Determine the [x, y] coordinate at the center of the cell enclosing the given text.  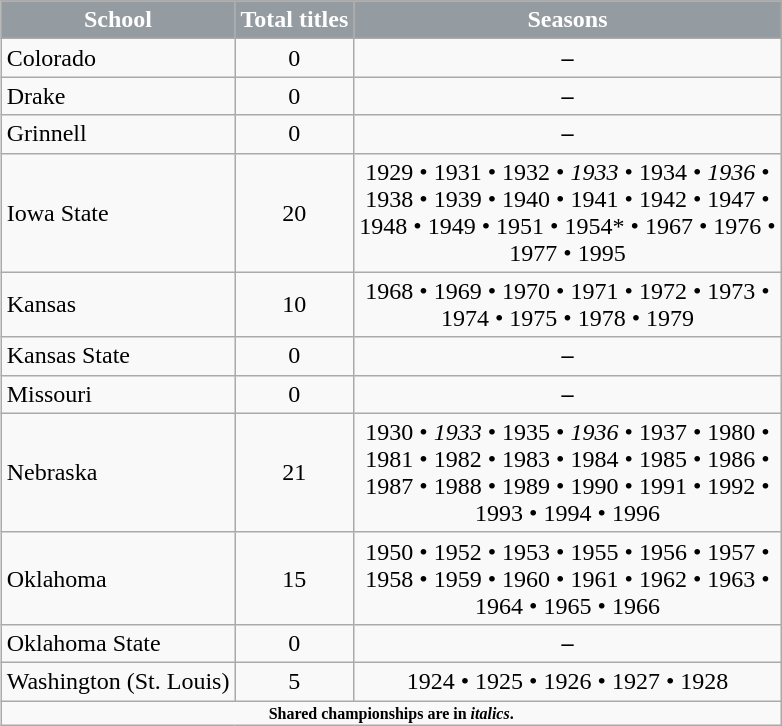
1968 • 1969 • 1970 • 1971 • 1972 • 1973 •1974 • 1975 • 1978 • 1979 [568, 304]
School [118, 20]
5 [294, 681]
21 [294, 472]
1930 • 1933 • 1935 • 1936 • 1937 • 1980 •1981 • 1982 • 1983 • 1984 • 1985 • 1986 •1987 • 1988 • 1989 • 1990 • 1991 • 1992 •1993 • 1994 • 1996 [568, 472]
Missouri [118, 394]
Kansas State [118, 356]
Iowa State [118, 212]
Grinnell [118, 134]
1950 • 1952 • 1953 • 1955 • 1956 • 1957 •1958 • 1959 • 1960 • 1961 • 1962 • 1963 •1964 • 1965 • 1966 [568, 578]
20 [294, 212]
1924 • 1925 • 1926 • 1927 • 1928 [568, 681]
15 [294, 578]
Seasons [568, 20]
10 [294, 304]
Drake [118, 96]
Oklahoma [118, 578]
Oklahoma State [118, 643]
Colorado [118, 58]
Total titles [294, 20]
Shared championships are in italics. [391, 712]
Nebraska [118, 472]
Washington (St. Louis) [118, 681]
Kansas [118, 304]
1929 • 1931 • 1932 • 1933 • 1934 • 1936 •1938 • 1939 • 1940 • 1941 • 1942 • 1947 •1948 • 1949 • 1951 • 1954* • 1967 • 1976 •1977 • 1995 [568, 212]
